Search for the cell housing the specified text and yield its [X, Y] center coordinate. 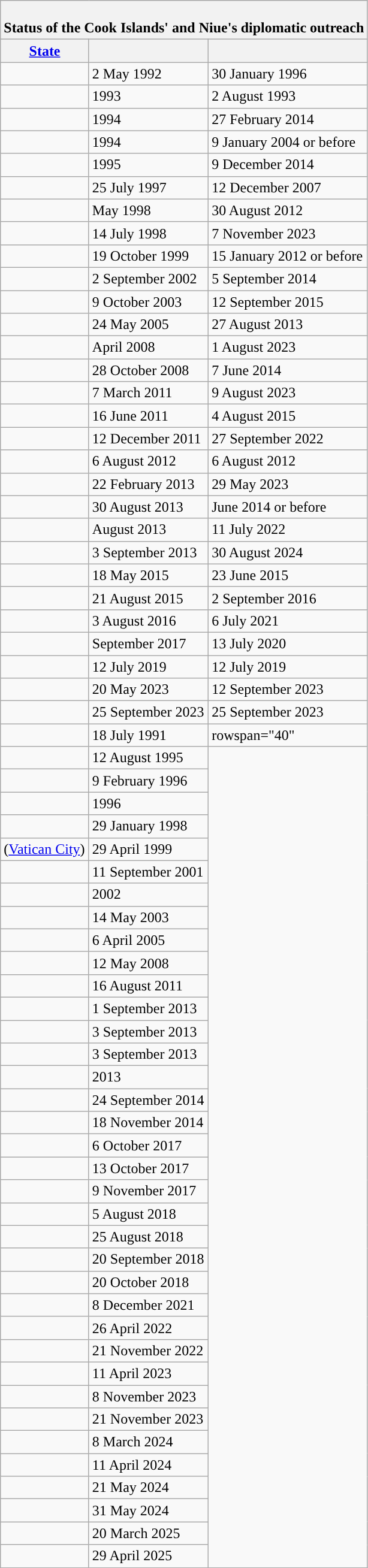
9 January 2004 or before [288, 142]
21 August 2015 [149, 598]
7 November 2023 [288, 233]
(Vatican City) [45, 849]
11 April 2024 [149, 1465]
rowspan="40" [288, 735]
29 January 1998 [149, 826]
12 September 2015 [288, 301]
9 November 2017 [149, 1191]
May 1998 [149, 210]
29 April 2025 [149, 1556]
28 October 2008 [149, 370]
30 January 1996 [288, 74]
1 August 2023 [288, 348]
April 2008 [149, 348]
2013 [149, 1077]
27 September 2022 [288, 439]
2 September 2002 [149, 279]
12 December 2011 [149, 439]
20 September 2018 [149, 1259]
Status of the Cook Islands' and Niue's diplomatic outreach [184, 20]
State [45, 51]
13 July 2020 [288, 643]
20 March 2025 [149, 1533]
16 June 2011 [149, 416]
25 August 2018 [149, 1237]
9 October 2003 [149, 301]
7 June 2014 [288, 370]
18 May 2015 [149, 575]
1993 [149, 96]
2 May 1992 [149, 74]
21 November 2023 [149, 1419]
8 December 2021 [149, 1305]
8 November 2023 [149, 1397]
15 January 2012 or before [288, 256]
9 December 2014 [288, 165]
June 2014 or before [288, 507]
23 June 2015 [288, 575]
13 October 2017 [149, 1168]
6 July 2021 [288, 621]
25 July 1997 [149, 188]
14 May 2003 [149, 917]
12 August 1995 [149, 758]
12 May 2008 [149, 963]
6 October 2017 [149, 1146]
24 September 2014 [149, 1100]
2002 [149, 895]
26 April 2022 [149, 1328]
September 2017 [149, 643]
12 December 2007 [288, 188]
14 July 1998 [149, 233]
4 August 2015 [288, 416]
30 August 2024 [288, 552]
1 September 2013 [149, 1008]
30 August 2013 [149, 507]
27 February 2014 [288, 119]
9 August 2023 [288, 393]
20 May 2023 [149, 690]
3 August 2016 [149, 621]
29 May 2023 [288, 484]
7 March 2011 [149, 393]
16 August 2011 [149, 986]
30 August 2012 [288, 210]
2 August 1993 [288, 96]
9 February 1996 [149, 781]
29 April 1999 [149, 849]
1995 [149, 165]
27 August 2013 [288, 325]
24 May 2005 [149, 325]
21 May 2024 [149, 1488]
6 April 2005 [149, 940]
2 September 2016 [288, 598]
18 November 2014 [149, 1123]
5 August 2018 [149, 1214]
11 July 2022 [288, 530]
18 July 1991 [149, 735]
20 October 2018 [149, 1282]
1996 [149, 803]
8 March 2024 [149, 1442]
21 November 2022 [149, 1351]
19 October 1999 [149, 256]
11 April 2023 [149, 1373]
August 2013 [149, 530]
22 February 2013 [149, 484]
5 September 2014 [288, 279]
31 May 2024 [149, 1510]
12 September 2023 [288, 690]
11 September 2001 [149, 872]
